Identify which cell holds the provided text, then report its (x, y) central coordinate. 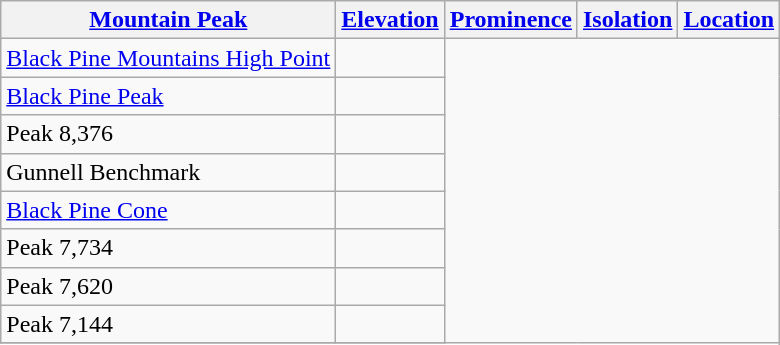
Peak 7,144 (168, 324)
Black Pine Peak (168, 96)
Elevation (390, 20)
Peak 7,620 (168, 286)
Black Pine Mountains High Point (168, 58)
Peak 7,734 (168, 248)
Gunnell Benchmark (168, 172)
Mountain Peak (168, 20)
Peak 8,376 (168, 134)
Black Pine Cone (168, 210)
Location (729, 20)
Isolation (627, 20)
Prominence (510, 20)
